For the text-containing cell, return its midpoint in (X, Y) coordinate format. 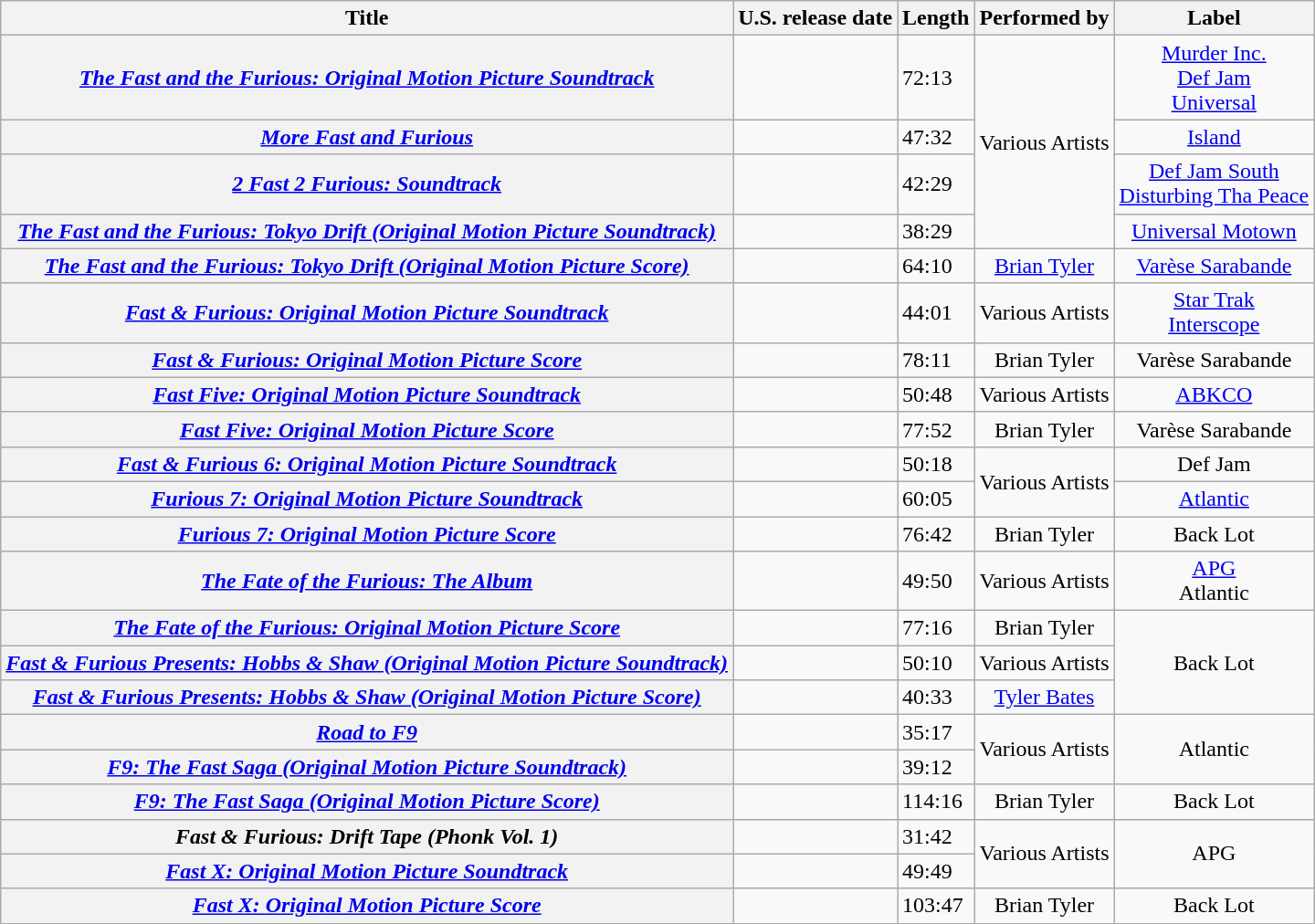
APG Atlantic (1215, 581)
Fast & Furious Presents: Hobbs & Shaw (Original Motion Picture Score) (367, 698)
Fast X: Original Motion Picture Score (367, 906)
49:50 (936, 581)
103:47 (936, 906)
44:01 (936, 312)
42:29 (936, 184)
Fast Five: Original Motion Picture Soundtrack (367, 394)
U.S. release date (815, 18)
Fast X: Original Motion Picture Soundtrack (367, 871)
Star Trak Interscope (1215, 312)
Label (1215, 18)
Length (936, 18)
49:49 (936, 871)
The Fast and the Furious: Tokyo Drift (Original Motion Picture Score) (367, 266)
APG (1215, 854)
F9: The Fast Saga (Original Motion Picture Score) (367, 802)
Fast & Furious Presents: Hobbs & Shaw (Original Motion Picture Soundtrack) (367, 663)
Def Jam South Disturbing Tha Peace (1215, 184)
39:12 (936, 767)
50:48 (936, 394)
The Fast and the Furious: Tokyo Drift (Original Motion Picture Soundtrack) (367, 231)
Title (367, 18)
50:18 (936, 464)
The Fate of the Furious: The Album (367, 581)
31:42 (936, 836)
2 Fast 2 Furious: Soundtrack (367, 184)
Tyler Bates (1045, 698)
The Fate of the Furious: Original Motion Picture Score (367, 628)
77:16 (936, 628)
ABKCO (1215, 394)
35:17 (936, 732)
50:10 (936, 663)
72:13 (936, 78)
Road to F9 (367, 732)
Universal Motown (1215, 231)
More Fast and Furious (367, 137)
Furious 7: Original Motion Picture Soundtrack (367, 499)
78:11 (936, 360)
76:42 (936, 534)
60:05 (936, 499)
F9: The Fast Saga (Original Motion Picture Soundtrack) (367, 767)
40:33 (936, 698)
Fast & Furious 6: Original Motion Picture Soundtrack (367, 464)
77:52 (936, 429)
Performed by (1045, 18)
Fast Five: Original Motion Picture Score (367, 429)
Fast & Furious: Original Motion Picture Score (367, 360)
The Fast and the Furious: Original Motion Picture Soundtrack (367, 78)
Island (1215, 137)
Murder Inc. Def Jam Universal (1215, 78)
114:16 (936, 802)
64:10 (936, 266)
Furious 7: Original Motion Picture Score (367, 534)
Fast & Furious: Drift Tape (Phonk Vol. 1) (367, 836)
Def Jam (1215, 464)
47:32 (936, 137)
Fast & Furious: Original Motion Picture Soundtrack (367, 312)
38:29 (936, 231)
